Output the (x, y) coordinate of the center of the cell containing the given text.  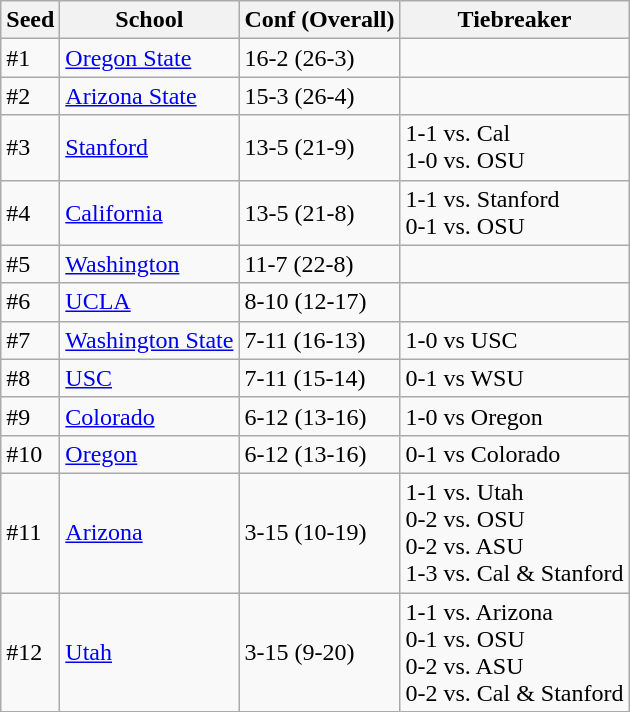
#3 (30, 148)
#1 (30, 58)
1-1 vs. Cal 1-0 vs. OSU (514, 148)
1-1 vs. Stanford 0-1 vs. OSU (514, 212)
3-15 (10-19) (320, 532)
1-1 vs. Utah 0-2 vs. OSU 0-2 vs. ASU 1-3 vs. Cal & Stanford (514, 532)
Stanford (150, 148)
1-0 vs USC (514, 340)
#12 (30, 652)
7-11 (15-14) (320, 378)
1-0 vs Oregon (514, 416)
Washington State (150, 340)
#10 (30, 454)
USC (150, 378)
0-1 vs Colorado (514, 454)
11-7 (22-8) (320, 264)
13-5 (21-8) (320, 212)
8-10 (12-17) (320, 302)
Oregon (150, 454)
Arizona (150, 532)
Arizona State (150, 96)
13-5 (21-9) (320, 148)
Conf (Overall) (320, 20)
#8 (30, 378)
#4 (30, 212)
Seed (30, 20)
Oregon State (150, 58)
School (150, 20)
3-15 (9-20) (320, 652)
#9 (30, 416)
#7 (30, 340)
Washington (150, 264)
#5 (30, 264)
UCLA (150, 302)
Colorado (150, 416)
Utah (150, 652)
15-3 (26-4) (320, 96)
0-1 vs WSU (514, 378)
California (150, 212)
#2 (30, 96)
7-11 (16-13) (320, 340)
#6 (30, 302)
1-1 vs. Arizona 0-1 vs. OSU 0-2 vs. ASU 0-2 vs. Cal & Stanford (514, 652)
16-2 (26-3) (320, 58)
Tiebreaker (514, 20)
#11 (30, 532)
